Provide the (x, y) coordinate of the cell's center where the given text is located.  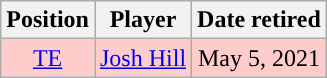
May 5, 2021 (260, 58)
Josh Hill (142, 58)
Position (48, 20)
Date retired (260, 20)
TE (48, 58)
Player (142, 20)
